Determine the [x, y] coordinate at the center of the cell enclosing the given text.  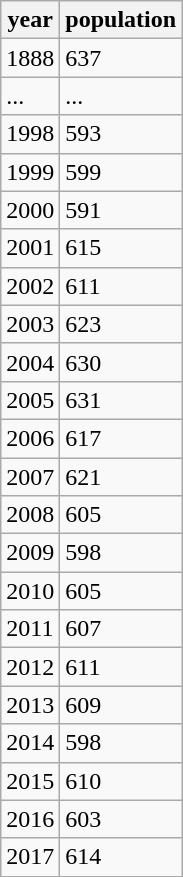
year [30, 20]
631 [121, 400]
2009 [30, 553]
2016 [30, 819]
610 [121, 781]
593 [121, 134]
2005 [30, 400]
637 [121, 58]
2006 [30, 438]
2008 [30, 515]
623 [121, 324]
2007 [30, 477]
1998 [30, 134]
2014 [30, 743]
population [121, 20]
599 [121, 172]
2004 [30, 362]
591 [121, 210]
2003 [30, 324]
2010 [30, 591]
2012 [30, 667]
617 [121, 438]
2011 [30, 629]
2002 [30, 286]
2001 [30, 248]
609 [121, 705]
2015 [30, 781]
603 [121, 819]
607 [121, 629]
2000 [30, 210]
614 [121, 857]
1888 [30, 58]
630 [121, 362]
621 [121, 477]
1999 [30, 172]
2017 [30, 857]
615 [121, 248]
2013 [30, 705]
